Find where the given text appears and provide that cell's center as [X, Y] coordinate. 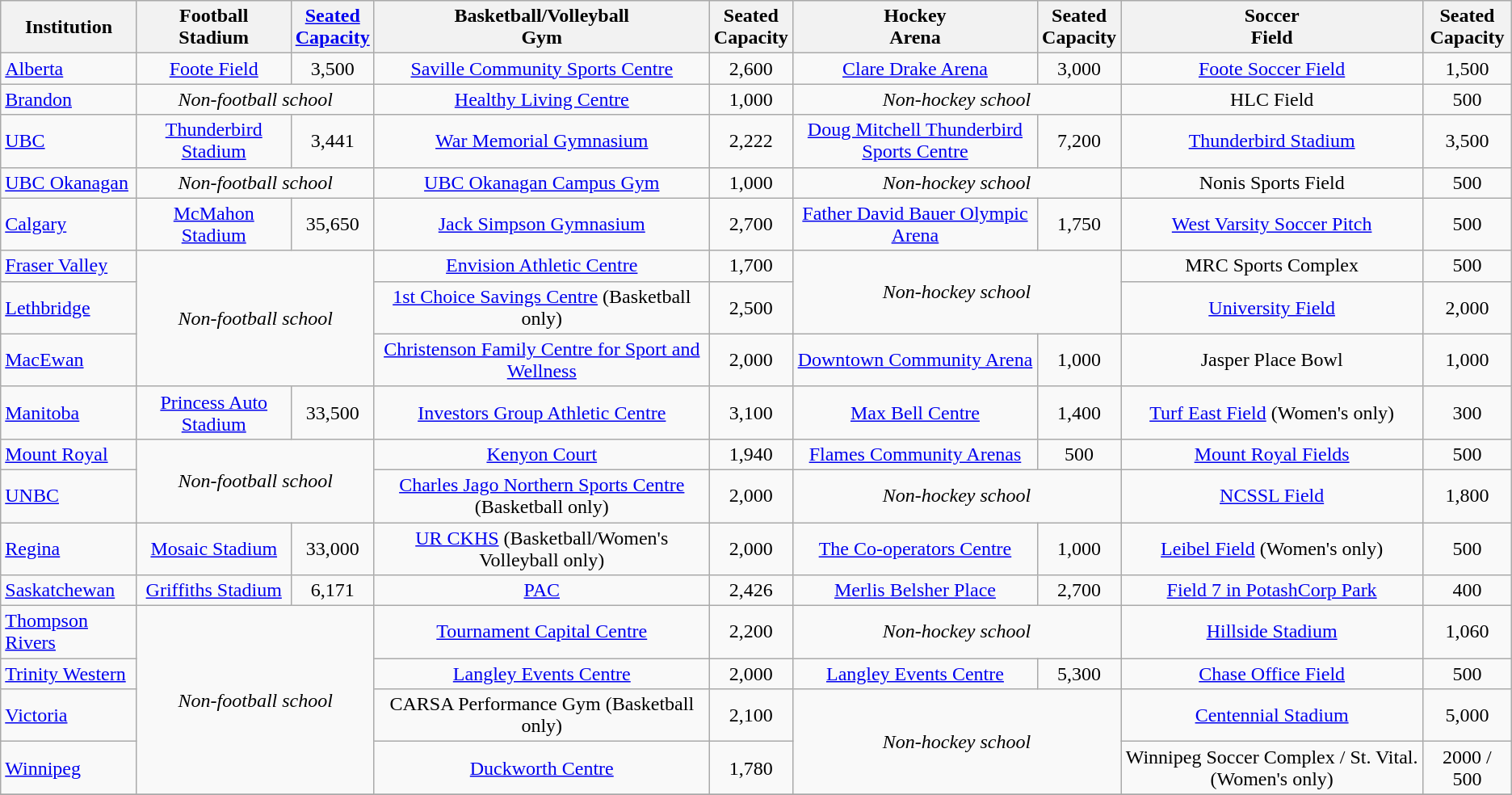
1,400 [1079, 412]
33,500 [333, 412]
Nonis Sports Field [1272, 183]
Centennial Stadium [1272, 716]
5,000 [1468, 716]
300 [1468, 412]
University Field [1272, 307]
FootballStadium [213, 27]
1,940 [751, 454]
UBC Okanagan [69, 183]
Hillside Stadium [1272, 632]
McMahon Stadium [213, 225]
3,100 [751, 412]
NCSSL Field [1272, 496]
Max Bell Centre [914, 412]
HockeyArena [914, 27]
Tournament Capital Centre [541, 632]
1,780 [751, 768]
2,222 [751, 141]
1,060 [1468, 632]
7,200 [1079, 141]
Leibel Field (Women's only) [1272, 548]
Merlis Belsher Place [914, 591]
5,300 [1079, 674]
Fraser Valley [69, 266]
Institution [69, 27]
Doug Mitchell Thunderbird Sports Centre [914, 141]
3,441 [333, 141]
Mount Royal Fields [1272, 454]
UBC [69, 141]
UR CKHS (Basketball/Women's Volleyball only) [541, 548]
MRC Sports Complex [1272, 266]
Investors Group Athletic Centre [541, 412]
1,500 [1468, 69]
HLC Field [1272, 99]
Winnipeg Soccer Complex / St. Vital. (Women's only) [1272, 768]
CARSA Performance Gym (Basketball only) [541, 716]
The Co-operators Centre [914, 548]
2000 / 500 [1468, 768]
PAC [541, 591]
6,171 [333, 591]
400 [1468, 591]
UBC Okanagan Campus Gym [541, 183]
Healthy Living Centre [541, 99]
MacEwan [69, 360]
Christenson Family Centre for Sport and Wellness [541, 360]
Field 7 in PotashCorp Park [1272, 591]
2,500 [751, 307]
Duckworth Centre [541, 768]
Trinity Western [69, 674]
Mosaic Stadium [213, 548]
35,650 [333, 225]
1,700 [751, 266]
West Varsity Soccer Pitch [1272, 225]
UNBC [69, 496]
Saville Community Sports Centre [541, 69]
Princess Auto Stadium [213, 412]
Kenyon Court [541, 454]
Mount Royal [69, 454]
Basketball/VolleyballGym [541, 27]
Father David Bauer Olympic Arena [914, 225]
Calgary [69, 225]
Jack Simpson Gymnasium [541, 225]
Thompson Rivers [69, 632]
2,600 [751, 69]
33,000 [333, 548]
Jasper Place Bowl [1272, 360]
2,200 [751, 632]
Charles Jago Northern Sports Centre (Basketball only) [541, 496]
3,000 [1079, 69]
2,426 [751, 591]
Flames Community Arenas [914, 454]
War Memorial Gymnasium [541, 141]
Clare Drake Arena [914, 69]
1,800 [1468, 496]
Chase Office Field [1272, 674]
1st Choice Savings Centre (Basketball only) [541, 307]
Lethbridge [69, 307]
Victoria [69, 716]
Foote Field [213, 69]
Manitoba [69, 412]
Alberta [69, 69]
Regina [69, 548]
Winnipeg [69, 768]
Saskatchewan [69, 591]
Downtown Community Arena [914, 360]
1,750 [1079, 225]
Foote Soccer Field [1272, 69]
Envision Athletic Centre [541, 266]
Brandon [69, 99]
2,100 [751, 716]
SoccerField [1272, 27]
Griffiths Stadium [213, 591]
Turf East Field (Women's only) [1272, 412]
